Search for the cell housing the specified text and yield its [x, y] center coordinate. 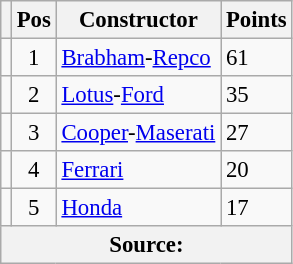
61 [256, 58]
Pos [34, 20]
2 [34, 95]
4 [34, 170]
Cooper-Maserati [138, 133]
1 [34, 58]
3 [34, 133]
27 [256, 133]
Brabham-Repco [138, 58]
20 [256, 170]
17 [256, 208]
Ferrari [138, 170]
Points [256, 20]
Honda [138, 208]
Source: [146, 245]
35 [256, 95]
Lotus-Ford [138, 95]
5 [34, 208]
Constructor [138, 20]
